Return [X, Y] of the center of cell containing provided text 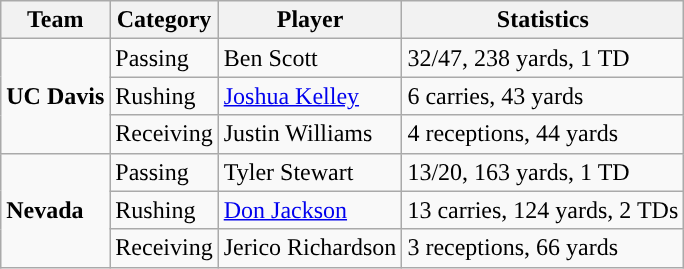
Don Jackson [310, 210]
3 receptions, 66 yards [543, 248]
32/47, 238 yards, 1 TD [543, 58]
13/20, 163 yards, 1 TD [543, 172]
13 carries, 124 yards, 2 TDs [543, 210]
Nevada [56, 210]
6 carries, 43 yards [543, 96]
Category [164, 20]
Statistics [543, 20]
4 receptions, 44 yards [543, 134]
Jerico Richardson [310, 248]
Ben Scott [310, 58]
Team [56, 20]
Player [310, 20]
UC Davis [56, 96]
Tyler Stewart [310, 172]
Justin Williams [310, 134]
Joshua Kelley [310, 96]
